Return [X, Y] of the center of cell containing provided text 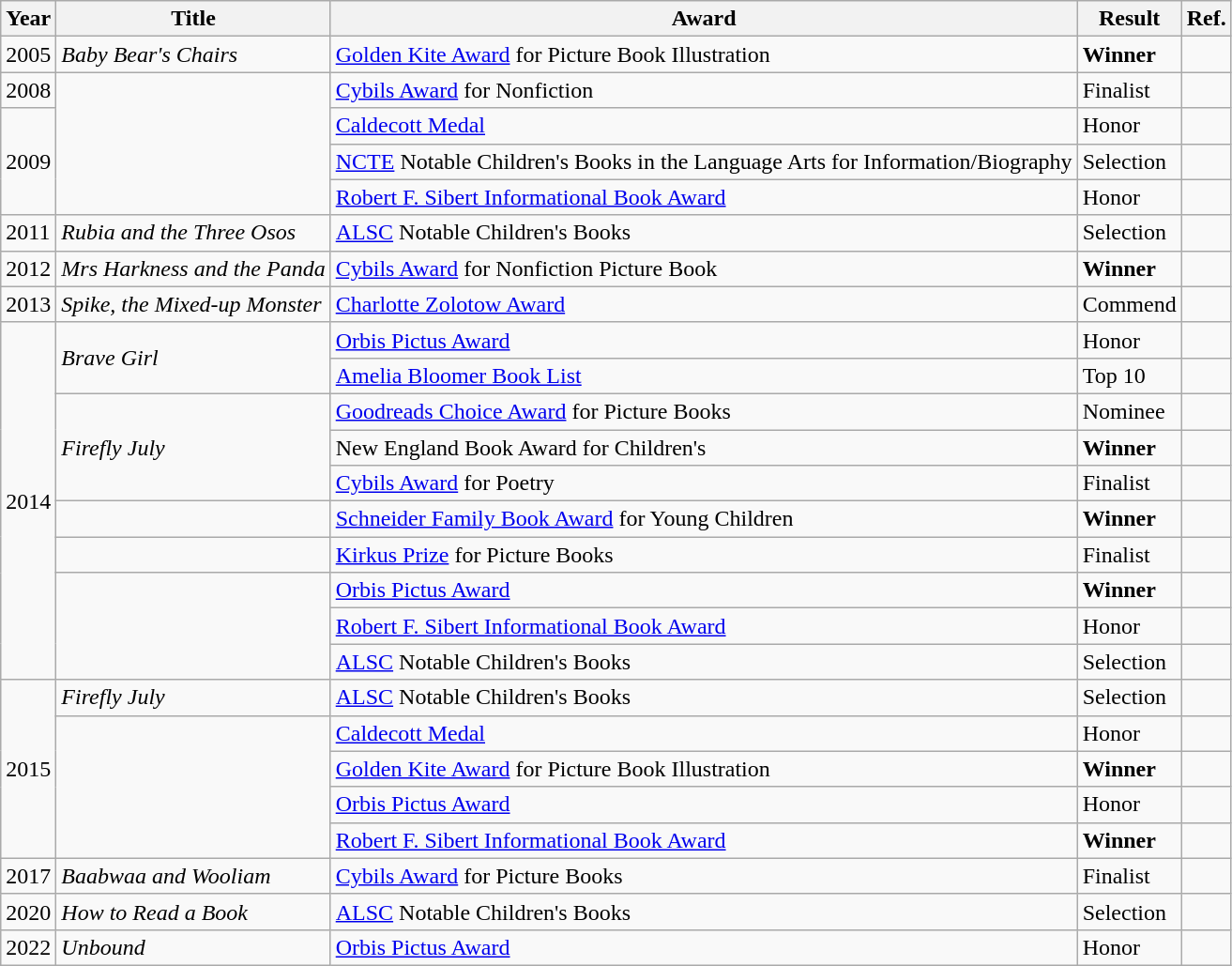
Cybils Award for Picture Books [704, 876]
Ref. [1207, 19]
Mrs Harkness and the Panda [193, 268]
2020 [28, 912]
Rubia and the Three Osos [193, 233]
How to Read a Book [193, 912]
Spike, the Mixed-up Monster [193, 304]
2013 [28, 304]
Schneider Family Book Award for Young Children [704, 519]
Unbound [193, 947]
Nominee [1130, 411]
Brave Girl [193, 358]
Cybils Award for Poetry [704, 483]
Baby Bear's Chairs [193, 54]
2012 [28, 268]
Award [704, 19]
2022 [28, 947]
NCTE Notable Children's Books in the Language Arts for Information/Biography [704, 161]
2005 [28, 54]
2008 [28, 90]
Top 10 [1130, 376]
Title [193, 19]
Year [28, 19]
2011 [28, 233]
Commend [1130, 304]
Goodreads Choice Award for Picture Books [704, 411]
Cybils Award for Nonfiction Picture Book [704, 268]
2017 [28, 876]
Amelia Bloomer Book List [704, 376]
Cybils Award for Nonfiction [704, 90]
Result [1130, 19]
2014 [28, 501]
2015 [28, 769]
Kirkus Prize for Picture Books [704, 555]
Baabwaa and Wooliam [193, 876]
Charlotte Zolotow Award [704, 304]
New England Book Award for Children's [704, 448]
2009 [28, 161]
